Identify which cell holds the provided text, then report its [x, y] central coordinate. 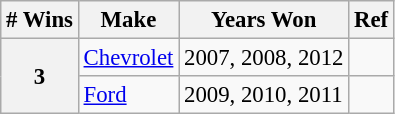
Years Won [264, 20]
Ford [128, 95]
Make [128, 20]
Ref [372, 20]
# Wins [40, 20]
2007, 2008, 2012 [264, 58]
2009, 2010, 2011 [264, 95]
3 [40, 76]
Chevrolet [128, 58]
